Locate the cell with the specified text and output its [x, y] center coordinate. 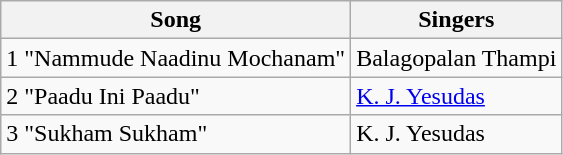
Balagopalan Thampi [456, 58]
2 "Paadu Ini Paadu" [176, 96]
1 "Nammude Naadinu Mochanam" [176, 58]
Song [176, 20]
3 "Sukham Sukham" [176, 134]
Singers [456, 20]
